Find where the given text appears and provide that cell's center as (X, Y) coordinate. 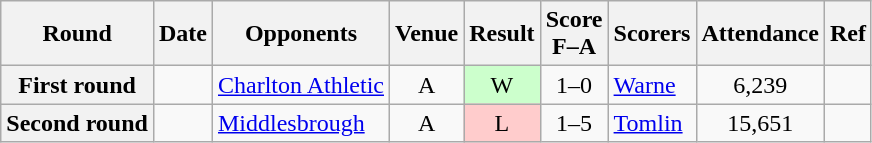
1–0 (574, 85)
ScoreF–A (574, 34)
Venue (427, 34)
Round (78, 34)
Date (182, 34)
First round (78, 85)
Ref (848, 34)
Charlton Athletic (300, 85)
Warne (652, 85)
Tomlin (652, 123)
L (502, 123)
Scorers (652, 34)
6,239 (760, 85)
Second round (78, 123)
15,651 (760, 123)
Result (502, 34)
Opponents (300, 34)
Attendance (760, 34)
W (502, 85)
1–5 (574, 123)
Middlesbrough (300, 123)
